Identify which cell holds the provided text, then report its (X, Y) central coordinate. 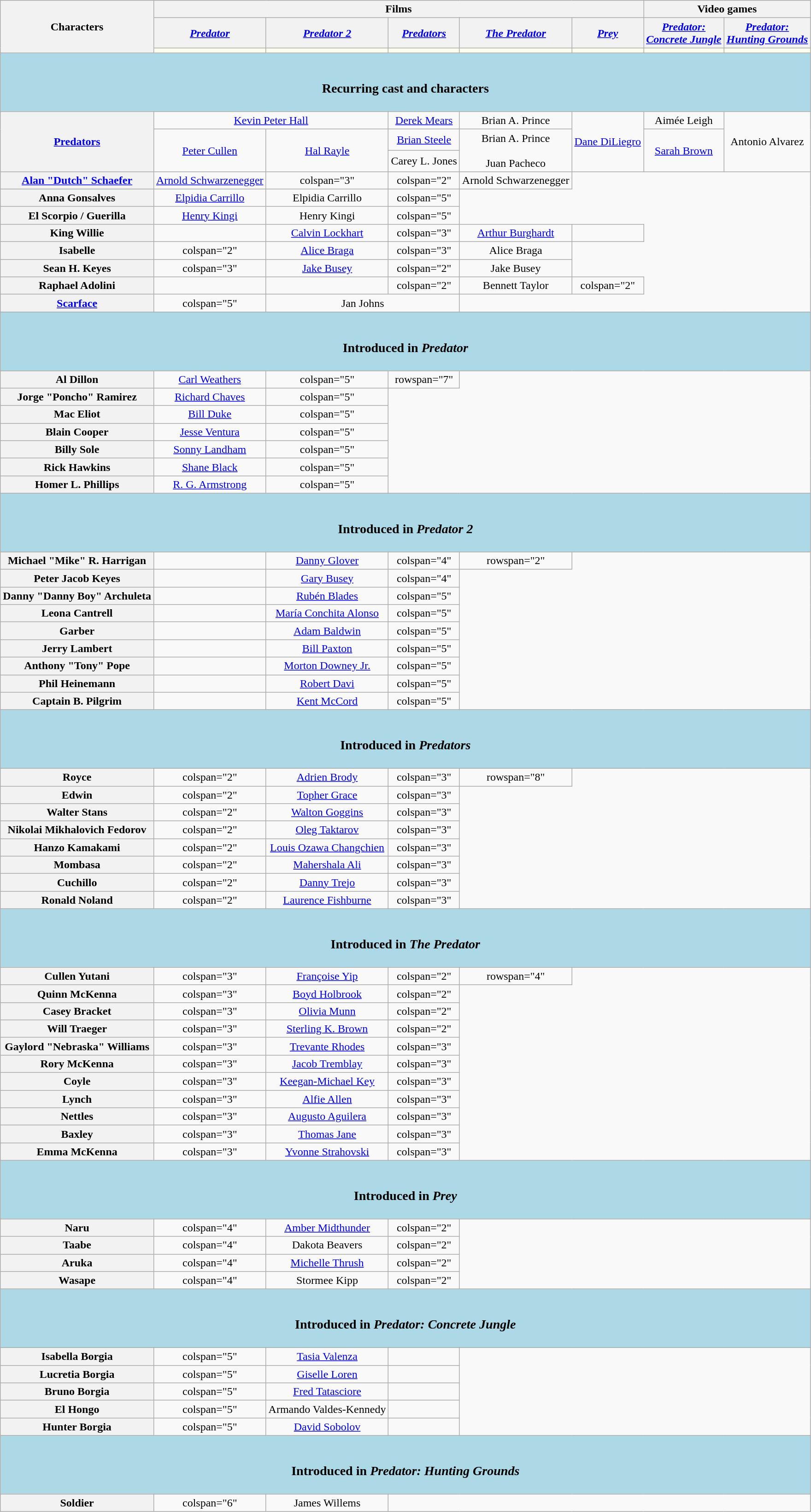
Louis Ozawa Changchien (327, 847)
Video games (727, 9)
Rory McKenna (77, 1064)
Carey L. Jones (424, 161)
Adam Baldwin (327, 631)
Richard Chaves (210, 397)
Adrien Brody (327, 777)
Bill Duke (210, 414)
rowspan="8" (516, 777)
Antonio Alvarez (767, 141)
Cullen Yutani (77, 976)
Rubén Blades (327, 596)
Fred Tatasciore (327, 1392)
Sterling K. Brown (327, 1029)
Sean H. Keyes (77, 268)
Casey Bracket (77, 1011)
Naru (77, 1228)
Kevin Peter Hall (271, 120)
Introduced in Predators (405, 739)
Al Dillon (77, 379)
Bruno Borgia (77, 1392)
Predator (210, 33)
Thomas Jane (327, 1134)
Characters (77, 27)
Danny Trejo (327, 882)
Dane DiLiegro (608, 141)
Mombasa (77, 865)
rowspan="4" (516, 976)
Edwin (77, 795)
colspan="6" (210, 1503)
Cuchillo (77, 882)
Olivia Munn (327, 1011)
Royce (77, 777)
Kent McCord (327, 701)
Leona Cantrell (77, 613)
Michael "Mike" R. Harrigan (77, 561)
Tasia Valenza (327, 1357)
El Hongo (77, 1409)
Danny Glover (327, 561)
Coyle (77, 1082)
Boyd Holbrook (327, 994)
Walter Stans (77, 812)
Jorge "Poncho" Ramirez (77, 397)
Introduced in Prey (405, 1190)
Robert Davi (327, 683)
Introduced in Predator: Hunting Grounds (405, 1465)
R. G. Armstrong (210, 484)
Sarah Brown (684, 150)
Sonny Landham (210, 449)
Predator:Hunting Grounds (767, 33)
Lucretia Borgia (77, 1374)
Peter Jacob Keyes (77, 578)
James Willems (327, 1503)
Stormee Kipp (327, 1280)
Gaylord "Nebraska" Williams (77, 1046)
Recurring cast and characters (405, 82)
Oleg Taktarov (327, 830)
Films (398, 9)
Carl Weathers (210, 379)
Alan "Dutch" Schaefer (77, 180)
Nikolai Mikhalovich Fedorov (77, 830)
Walton Goggins (327, 812)
Blain Cooper (77, 432)
Jerry Lambert (77, 648)
Trevante Rhodes (327, 1046)
Nettles (77, 1117)
Homer L. Phillips (77, 484)
Garber (77, 631)
Soldier (77, 1503)
Will Traeger (77, 1029)
Isabella Borgia (77, 1357)
Hanzo Kamakami (77, 847)
Scarface (77, 303)
Shane Black (210, 467)
Peter Cullen (210, 150)
Billy Sole (77, 449)
Laurence Fishburne (327, 900)
rowspan="7" (424, 379)
Emma McKenna (77, 1152)
Isabelle (77, 251)
David Sobolov (327, 1427)
Hal Rayle (327, 150)
Michelle Thrush (327, 1263)
Françoise Yip (327, 976)
El Scorpio / Guerilla (77, 215)
Brian Steele (424, 140)
Topher Grace (327, 795)
Keegan-Michael Key (327, 1082)
Predator 2 (327, 33)
Prey (608, 33)
Introduced in Predator: Concrete Jungle (405, 1318)
Danny "Danny Boy" Archuleta (77, 596)
Ronald Noland (77, 900)
rowspan="2" (516, 561)
Lynch (77, 1099)
Morton Downey Jr. (327, 666)
Anna Gonsalves (77, 198)
Alfie Allen (327, 1099)
Derek Mears (424, 120)
Mahershala Ali (327, 865)
Dakota Beavers (327, 1245)
Jacob Tremblay (327, 1064)
Quinn McKenna (77, 994)
The Predator (516, 33)
Wasape (77, 1280)
Taabe (77, 1245)
Amber Midthunder (327, 1228)
Augusto Aguilera (327, 1117)
Jesse Ventura (210, 432)
Phil Heinemann (77, 683)
Mac Eliot (77, 414)
Brian A. PrinceJuan Pacheco (516, 150)
Aimée Leigh (684, 120)
Bill Paxton (327, 648)
Anthony "Tony" Pope (77, 666)
Gary Busey (327, 578)
Rick Hawkins (77, 467)
King Willie (77, 233)
Introduced in Predator 2 (405, 523)
Introduced in Predator (405, 341)
Arthur Burghardt (516, 233)
Armando Valdes-Kennedy (327, 1409)
Jan Johns (363, 303)
Captain B. Pilgrim (77, 701)
Predator:Concrete Jungle (684, 33)
Brian A. Prince (516, 120)
Raphael Adolini (77, 286)
Baxley (77, 1134)
Aruka (77, 1263)
María Conchita Alonso (327, 613)
Giselle Loren (327, 1374)
Introduced in The Predator (405, 938)
Yvonne Strahovski (327, 1152)
Hunter Borgia (77, 1427)
Calvin Lockhart (327, 233)
Bennett Taylor (516, 286)
